Return [x, y] of the center of cell containing provided text 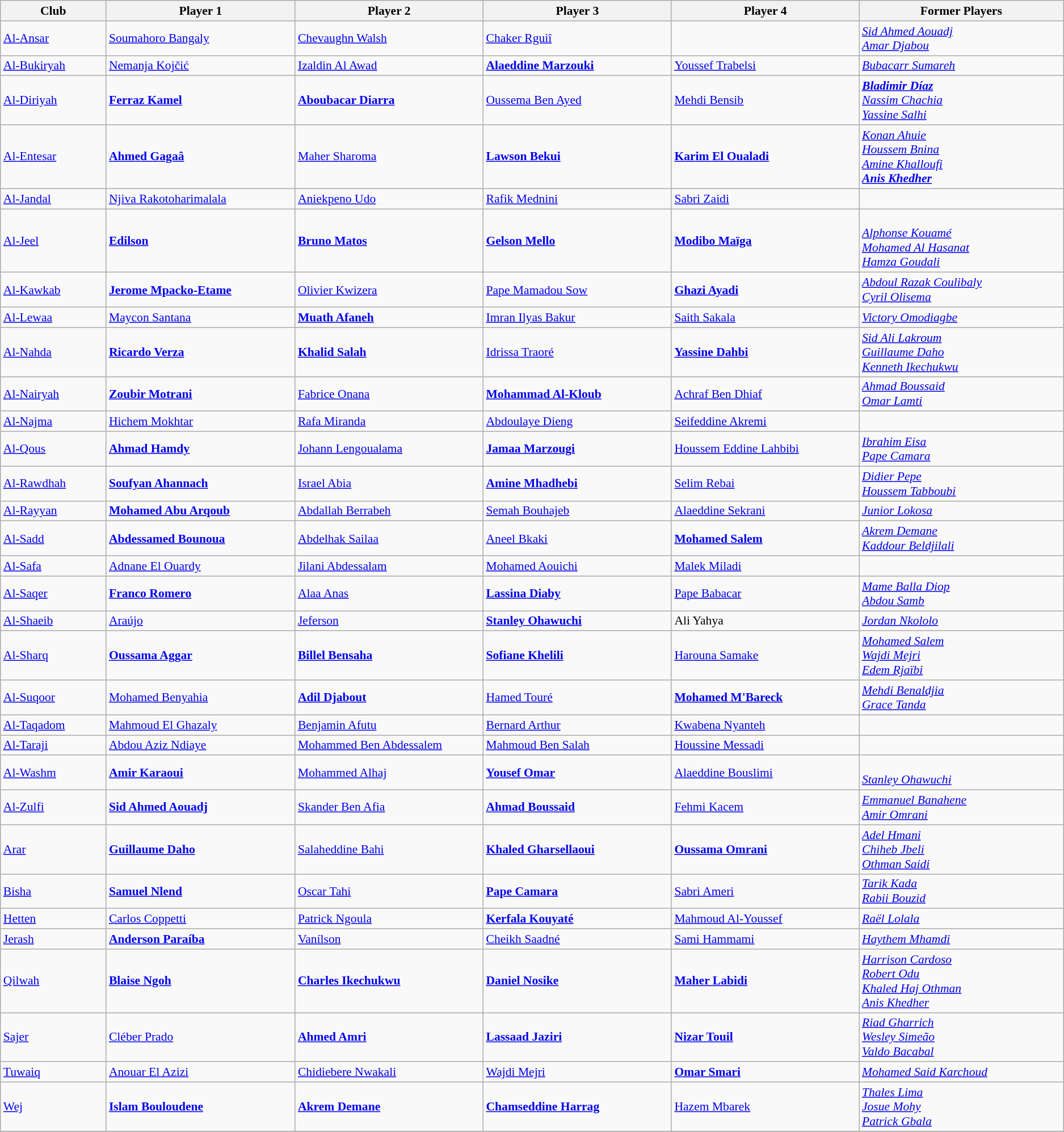
Abdoulaye Dieng [577, 422]
Imran Ilyas Bakur [577, 317]
Adil Djabout [389, 697]
Al-Qous [53, 448]
Akrem Demane Kaddour Beldjilali [961, 538]
Abdoul Razak Coulibaly Cyril Olisema [961, 290]
Aneel Bkaki [577, 538]
Player 2 [389, 11]
Sid Ahmed Aouadj Amar Djabou [961, 39]
Mahmoud Al-Youssef [765, 919]
Johann Lengoualama [389, 448]
Al-Suqoor [53, 697]
Hazem Mbarek [765, 1107]
Rafa Miranda [389, 422]
Adel Hmani Chiheb Jbeli Othman Saidi [961, 849]
Soufyan Ahannach [201, 484]
Ahmad Hamdy [201, 448]
Modibo Maïga [765, 241]
Hetten [53, 919]
Sabri Zaidi [765, 199]
Mohamed M'Bareck [765, 697]
Youssef Trabelsi [765, 66]
Ferraz Kamel [201, 101]
Al-Zulfi [53, 807]
Maher Labidi [765, 981]
Islam Bouloudene [201, 1107]
Riad Gharrich Wesley Simeão Valdo Bacabal [961, 1038]
Amine Mhadhebi [577, 484]
Emmanuel Banahene Amir Omrani [961, 807]
Sid Ahmed Aouadj [201, 807]
Akrem Demane [389, 1107]
Adnane El Ouardy [201, 566]
Cléber Prado [201, 1038]
Carlos Coppetti [201, 919]
Vanílson [389, 939]
Al-Taqadom [53, 725]
Alaeddine Bouslimi [765, 773]
Alaa Anas [389, 594]
Sabri Ameri [765, 891]
Franco Romero [201, 594]
Al-Rayyan [53, 511]
Samuel Nlend [201, 891]
Nemanja Kojčić [201, 66]
Muath Afaneh [389, 317]
Billel Bensaha [389, 656]
Al-Ansar [53, 39]
Olivier Kwizera [389, 290]
Arar [53, 849]
Benjamin Afutu [389, 725]
Raël Lolala [961, 919]
Chamseddine Harrag [577, 1107]
Alphonse Kouamé Mohamed Al Hasanat Hamza Goudali [961, 241]
Ghazi Ayadi [765, 290]
Wajdi Mejri [577, 1072]
Abdou Aziz Ndiaye [201, 745]
Haythem Mhamdi [961, 939]
Sid Ali Lakroum Guillaume Daho Kenneth Ikechukwu [961, 352]
Edilson [201, 241]
Cheikh Saadné [577, 939]
Mohammed Alhaj [389, 773]
Anouar El Azizi [201, 1072]
Nizar Touil [765, 1038]
Ali Yahya [765, 621]
Khaled Gharsellaoui [577, 849]
Al-Safa [53, 566]
Jordan Nkololo [961, 621]
Houssine Messadi [765, 745]
Al-Bukiryah [53, 66]
Mohammad Al-Kloub [577, 394]
Fabrice Onana [389, 394]
Player 3 [577, 11]
Al-Jandal [53, 199]
Mahmoud Ben Salah [577, 745]
Oussama Omrani [765, 849]
Saith Sakala [765, 317]
Ibrahim Eisa Pape Camara [961, 448]
Bernard Arthur [577, 725]
Al-Kawkab [53, 290]
Mohamed Said Karchoud [961, 1072]
Malek Miladi [765, 566]
Mohamed Aouichi [577, 566]
Njiva Rakotoharimalala [201, 199]
Omar Smari [765, 1072]
Semah Bouhajeb [577, 511]
Hamed Touré [577, 697]
Charles Ikechukwu [389, 981]
Harrison Cardoso Robert Odu Khaled Haj Othman Anis Khedher [961, 981]
Gelson Mello [577, 241]
Maycon Santana [201, 317]
Al-Entesar [53, 157]
Jerash [53, 939]
Mahmoud El Ghazaly [201, 725]
Fehmi Kacem [765, 807]
Al-Lewaa [53, 317]
Qilwah [53, 981]
Lawson Bekui [577, 157]
Yousef Omar [577, 773]
Selim Rebai [765, 484]
Abdessamed Bounoua [201, 538]
Bisha [53, 891]
Abdallah Berrabeh [389, 511]
Al-Sharq [53, 656]
Oussama Aggar [201, 656]
Hichem Mokhtar [201, 422]
Al-Diriyah [53, 101]
Alaeddine Marzouki [577, 66]
Former Players [961, 11]
Oussema Ben Ayed [577, 101]
Tarik Kada Rabii Bouzid [961, 891]
Abdelhak Sailaa [389, 538]
Player 1 [201, 11]
Mame Balla Diop Abdou Samb [961, 594]
Al-Saqer [53, 594]
Houssem Eddine Lahbibi [765, 448]
Pape Babacar [765, 594]
Bubacarr Sumareh [961, 66]
Khalid Salah [389, 352]
Ricardo Verza [201, 352]
Mohamed Abu Arqoub [201, 511]
Sami Hammami [765, 939]
Jeferson [389, 621]
Pape Mamadou Sow [577, 290]
Zoubir Motrani [201, 394]
Bruno Matos [389, 241]
Al-Rawdhah [53, 484]
Seifeddine Akremi [765, 422]
Guillaume Daho [201, 849]
Oscar Tahi [389, 891]
Patrick Ngoula [389, 919]
Aniekpeno Udo [389, 199]
Thales Lima Josue Mohy Patrick Gbala [961, 1107]
Maher Sharoma [389, 157]
Mohamed Salem Wajdi Mejri Edem Rjaïbi [961, 656]
Ahmad Boussaid [577, 807]
Sajer [53, 1038]
Chaker Rguiî [577, 39]
Mohamed Salem [765, 538]
Alaeddine Sekrani [765, 511]
Al-Jeel [53, 241]
Pape Camara [577, 891]
Chidiebere Nwakali [389, 1072]
Al-Washm [53, 773]
Ahmed Amri [389, 1038]
Anderson Paraíba [201, 939]
Didier Pepe Houssem Tabboubi [961, 484]
Chevaughn Walsh [389, 39]
Al-Taraji [53, 745]
Al-Shaeib [53, 621]
Israel Abia [389, 484]
Blaise Ngoh [201, 981]
Konan Ahuie Houssem Bnina Amine Khalloufi Anis Khedher [961, 157]
Al-Nahda [53, 352]
Mehdi Benaldjia Grace Tanda [961, 697]
Victory Omodiagbe [961, 317]
Sofiane Khelili [577, 656]
Soumahoro Bangaly [201, 39]
Junior Lokosa [961, 511]
Al-Najma [53, 422]
Karim El Oualadi [765, 157]
Wej [53, 1107]
Mohamed Benyahia [201, 697]
Amir Karaoui [201, 773]
Rafik Mednini [577, 199]
Ahmad Boussaid Omar Lamti [961, 394]
Izaldin Al Awad [389, 66]
Salaheddine Bahi [389, 849]
Lassaad Jaziri [577, 1038]
Harouna Samake [765, 656]
Bladimir Díaz Nassim Chachia Yassine Salhi [961, 101]
Club [53, 11]
Al-Sadd [53, 538]
Tuwaiq [53, 1072]
Skander Ben Afia [389, 807]
Mohammed Ben Abdessalem [389, 745]
Aboubacar Diarra [389, 101]
Idrissa Traoré [577, 352]
Ahmed Gagaâ [201, 157]
Mehdi Bensib [765, 101]
Yassine Dahbi [765, 352]
Lassina Diaby [577, 594]
Jilani Abdessalam [389, 566]
Kwabena Nyanteh [765, 725]
Daniel Nosike [577, 981]
Player 4 [765, 11]
Kerfala Kouyaté [577, 919]
Jerome Mpacko-Etame [201, 290]
Al-Nairyah [53, 394]
Achraf Ben Dhiaf [765, 394]
Jamaa Marzougi [577, 448]
Araújo [201, 621]
